Search for the cell housing the specified text and yield its [X, Y] center coordinate. 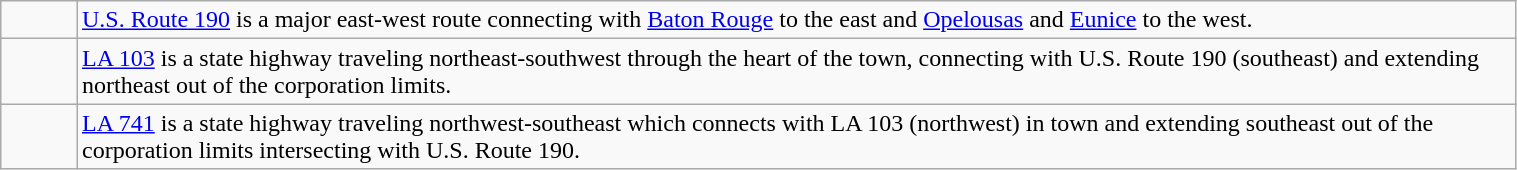
U.S. Route 190 is a major east-west route connecting with Baton Rouge to the east and Opelousas and Eunice to the west. [796, 20]
